Find where the given text appears and provide that cell's center as (X, Y) coordinate. 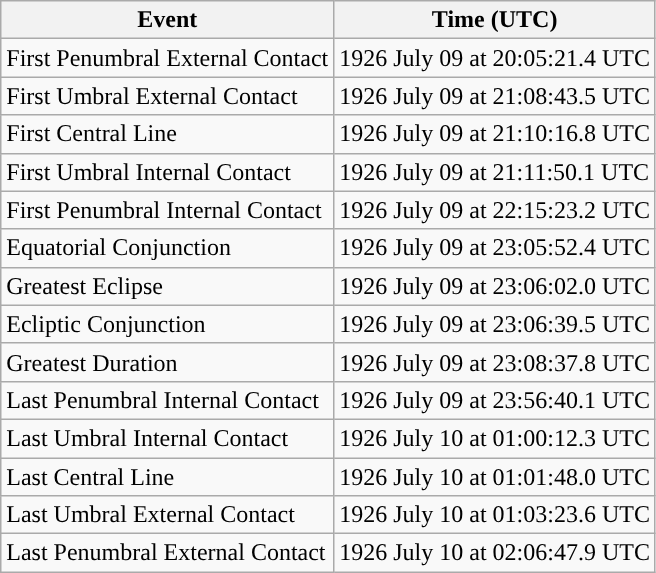
Event (168, 20)
1926 July 10 at 01:01:48.0 UTC (495, 477)
1926 July 10 at 02:06:47.9 UTC (495, 553)
First Umbral Internal Contact (168, 172)
1926 July 09 at 23:06:39.5 UTC (495, 324)
1926 July 09 at 23:05:52.4 UTC (495, 248)
First Central Line (168, 134)
1926 July 10 at 01:00:12.3 UTC (495, 438)
Time (UTC) (495, 20)
1926 July 09 at 20:05:21.4 UTC (495, 58)
1926 July 09 at 21:11:50.1 UTC (495, 172)
1926 July 09 at 22:15:23.2 UTC (495, 210)
1926 July 09 at 23:06:02.0 UTC (495, 286)
Equatorial Conjunction (168, 248)
Last Umbral External Contact (168, 515)
Last Penumbral External Contact (168, 553)
1926 July 09 at 23:56:40.1 UTC (495, 400)
Greatest Eclipse (168, 286)
Ecliptic Conjunction (168, 324)
First Penumbral External Contact (168, 58)
Greatest Duration (168, 362)
1926 July 09 at 21:08:43.5 UTC (495, 96)
Last Central Line (168, 477)
First Penumbral Internal Contact (168, 210)
First Umbral External Contact (168, 96)
1926 July 10 at 01:03:23.6 UTC (495, 515)
Last Penumbral Internal Contact (168, 400)
1926 July 09 at 23:08:37.8 UTC (495, 362)
1926 July 09 at 21:10:16.8 UTC (495, 134)
Last Umbral Internal Contact (168, 438)
